Locate the cell with the specified text and output its (X, Y) center coordinate. 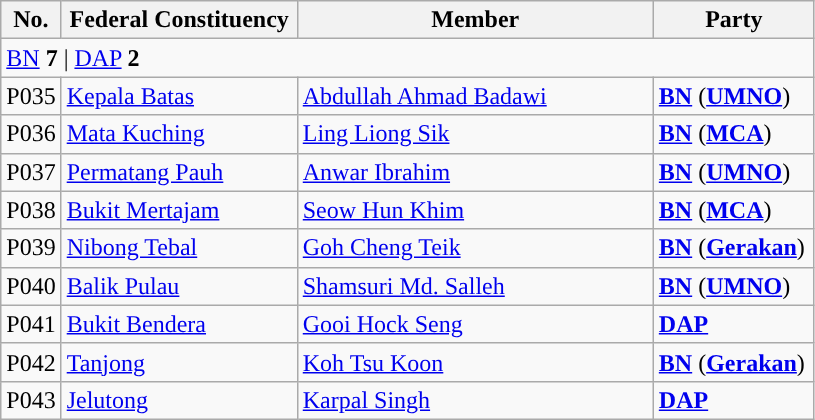
No. (31, 20)
Goh Cheng Teik (475, 248)
Abdullah Ahmad Badawi (475, 96)
P036 (31, 134)
Gooi Hock Seng (475, 324)
Ling Liong Sik (475, 134)
BN 7 | DAP 2 (408, 58)
Anwar Ibrahim (475, 172)
Karpal Singh (475, 400)
Shamsuri Md. Salleh (475, 286)
Federal Constituency (179, 20)
P037 (31, 172)
P042 (31, 362)
P043 (31, 400)
Nibong Tebal (179, 248)
Tanjong (179, 362)
Bukit Bendera (179, 324)
Koh Tsu Koon (475, 362)
Seow Hun Khim (475, 210)
P040 (31, 286)
P039 (31, 248)
Permatang Pauh (179, 172)
Kepala Batas (179, 96)
Jelutong (179, 400)
Bukit Mertajam (179, 210)
P038 (31, 210)
Balik Pulau (179, 286)
Party (734, 20)
Member (475, 20)
P041 (31, 324)
P035 (31, 96)
Mata Kuching (179, 134)
